Return the (x, y) coordinate for the center point of the cell that contains the specified text.  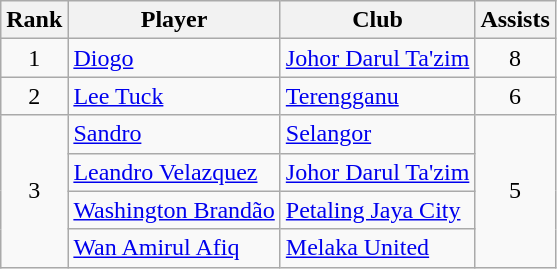
Diogo (174, 58)
1 (34, 58)
Assists (515, 20)
Washington Brandão (174, 210)
5 (515, 191)
Lee Tuck (174, 96)
6 (515, 96)
Terengganu (378, 96)
Sandro (174, 134)
Rank (34, 20)
Petaling Jaya City (378, 210)
8 (515, 58)
Selangor (378, 134)
Wan Amirul Afiq (174, 248)
Club (378, 20)
2 (34, 96)
3 (34, 191)
Leandro Velazquez (174, 172)
Melaka United (378, 248)
Player (174, 20)
